Output the (x, y) coordinate of the center of the cell containing the given text.  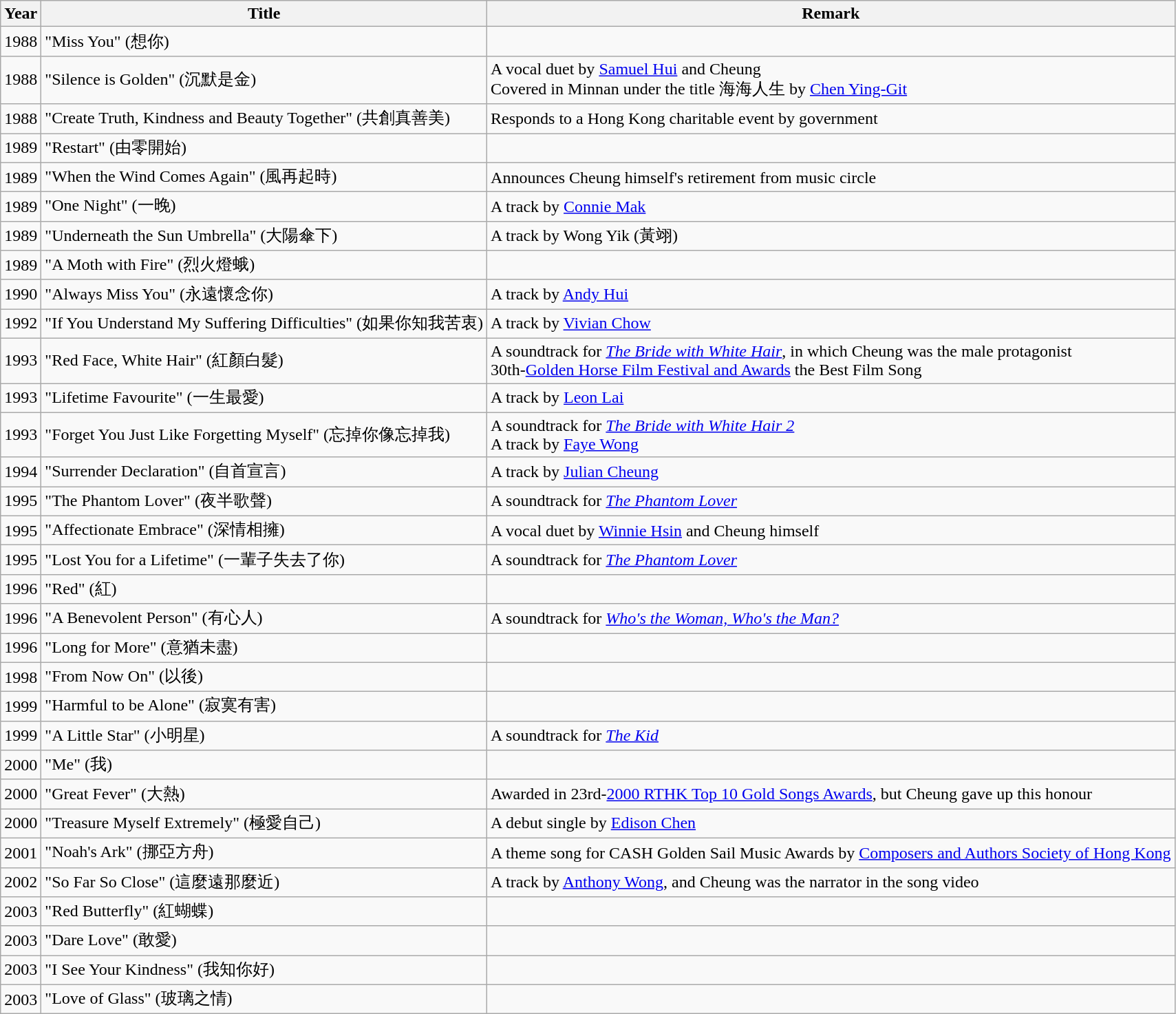
"One Night" (一晚) (264, 207)
"The Phantom Lover" (夜半歌聲) (264, 501)
"Restart" (由零開始) (264, 149)
A debut single by Edison Chen (831, 823)
"Create Truth, Kindness and Beauty Together" (共創真善美) (264, 118)
"Noah's Ark" (挪亞方舟) (264, 852)
2002 (21, 883)
"Red Face, White Hair" (紅顏白髮) (264, 361)
"Affectionate Embrace" (深情相擁) (264, 530)
"Red" (紅) (264, 589)
A soundtrack for The Bride with White Hair 2A track by Faye Wong (831, 435)
A theme song for CASH Golden Sail Music Awards by Composers and Authors Society of Hong Kong (831, 852)
1994 (21, 472)
A vocal duet by Winnie Hsin and Cheung himself (831, 530)
"A Benevolent Person" (有心人) (264, 618)
"Underneath the Sun Umbrella" (大陽傘下) (264, 235)
Announces Cheung himself's retirement from music circle (831, 178)
Year (21, 14)
"A Moth with Fire" (烈火燈蛾) (264, 266)
A track by Vivian Chow (831, 324)
Remark (831, 14)
Title (264, 14)
"Forget You Just Like Forgetting Myself" (忘掉你像忘掉我) (264, 435)
A soundtrack for Who's the Woman, Who's the Man? (831, 618)
"Long for More" (意猶未盡) (264, 648)
"From Now On" (以後) (264, 677)
"Me" (我) (264, 765)
Awarded in 23rd-2000 RTHK Top 10 Gold Songs Awards, but Cheung gave up this honour (831, 794)
"Miss You" (想你) (264, 41)
A soundtrack for The Bride with White Hair, in which Cheung was the male protagonist30th-Golden Horse Film Festival and Awards the Best Film Song (831, 361)
A track by Anthony Wong, and Cheung was the narrator in the song video (831, 883)
1998 (21, 677)
"Silence is Golden" (沉默是金) (264, 80)
A track by Julian Cheung (831, 472)
"I See Your Kindness" (我知你好) (264, 971)
"Always Miss You" (永遠懷念你) (264, 295)
A vocal duet by Samuel Hui and CheungCovered in Minnan under the title 海海人生 by Chen Ying-Git (831, 80)
"Dare Love" (敢愛) (264, 940)
"When the Wind Comes Again" (風再起時) (264, 178)
Responds to a Hong Kong charitable event by government (831, 118)
"A Little Star" (小明星) (264, 735)
1992 (21, 324)
"Love of Glass" (玻璃之情) (264, 1000)
"Great Fever" (大熱) (264, 794)
A track by Leon Lai (831, 398)
"Treasure Myself Extremely" (極愛自己) (264, 823)
"If You Understand My Suffering Difficulties" (如果你知我苦衷) (264, 324)
"So Far So Close" (這麼遠那麼近) (264, 883)
"Lifetime Favourite" (一生最愛) (264, 398)
A track by Wong Yik (黃翊) (831, 235)
A soundtrack for The Kid (831, 735)
"Surrender Declaration" (自首宣言) (264, 472)
A track by Connie Mak (831, 207)
A track by Andy Hui (831, 295)
"Red Butterfly" (紅蝴蝶) (264, 911)
"Lost You for a Lifetime" (一輩子失去了你) (264, 560)
2001 (21, 852)
1990 (21, 295)
"Harmful to be Alone" (寂寞有害) (264, 706)
